For the text-containing cell, return its midpoint in [X, Y] coordinate format. 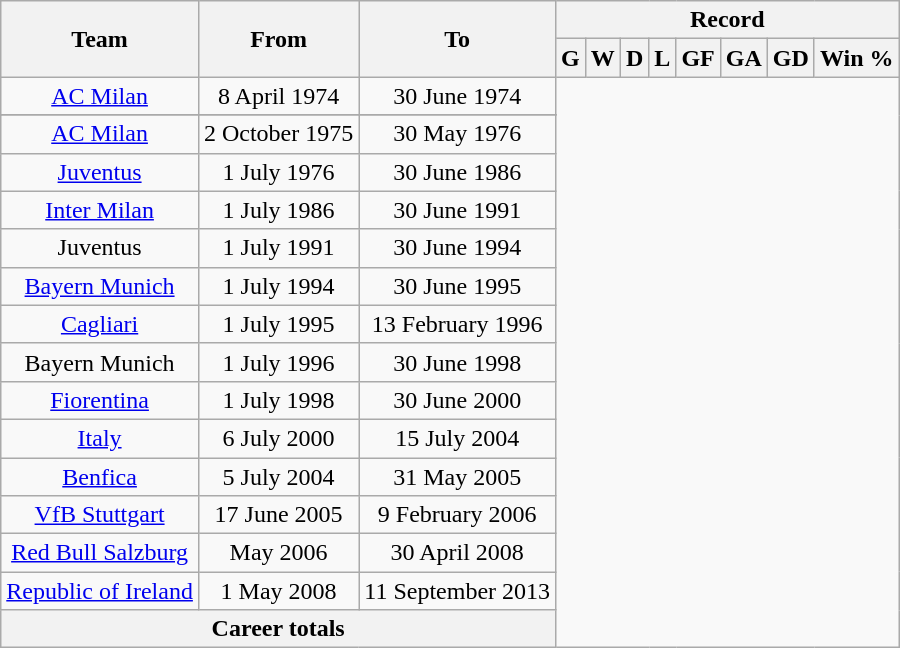
5 July 2004 [278, 477]
1 July 1995 [278, 324]
GF [698, 58]
1 July 1976 [278, 172]
15 July 2004 [458, 438]
30 June 1986 [458, 172]
30 June 1998 [458, 362]
30 May 1976 [458, 134]
Record [728, 20]
Italy [100, 438]
30 April 2008 [458, 553]
GA [744, 58]
Win % [856, 58]
Career totals [278, 629]
1 May 2008 [278, 591]
L [662, 58]
G [571, 58]
Fiorentina [100, 400]
Red Bull Salzburg [100, 553]
1 July 1986 [278, 210]
May 2006 [278, 553]
1 July 1998 [278, 400]
11 September 2013 [458, 591]
To [458, 39]
31 May 2005 [458, 477]
30 June 1974 [458, 96]
W [602, 58]
30 June 1995 [458, 286]
Republic of Ireland [100, 591]
6 July 2000 [278, 438]
30 June 1994 [458, 248]
Inter Milan [100, 210]
Benfica [100, 477]
1 July 1996 [278, 362]
Cagliari [100, 324]
D [634, 58]
VfB Stuttgart [100, 515]
9 February 2006 [458, 515]
1 July 1991 [278, 248]
GD [790, 58]
8 April 1974 [278, 96]
1 July 1994 [278, 286]
30 June 1991 [458, 210]
30 June 2000 [458, 400]
From [278, 39]
17 June 2005 [278, 515]
2 October 1975 [278, 134]
Team [100, 39]
13 February 1996 [458, 324]
